Return the (X, Y) coordinate for the center point of the cell that contains the specified text.  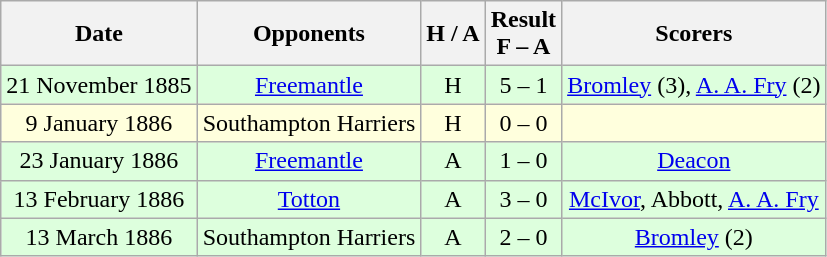
Scorers (694, 34)
Bromley (3), A. A. Fry (2) (694, 85)
5 – 1 (523, 85)
13 February 1886 (99, 199)
1 – 0 (523, 161)
Bromley (2) (694, 237)
H / A (453, 34)
Deacon (694, 161)
9 January 1886 (99, 123)
McIvor, Abbott, A. A. Fry (694, 199)
0 – 0 (523, 123)
23 January 1886 (99, 161)
3 – 0 (523, 199)
Opponents (309, 34)
13 March 1886 (99, 237)
21 November 1885 (99, 85)
2 – 0 (523, 237)
ResultF – A (523, 34)
Date (99, 34)
Totton (309, 199)
